Return the (X, Y) coordinate for the center point of the cell that contains the specified text.  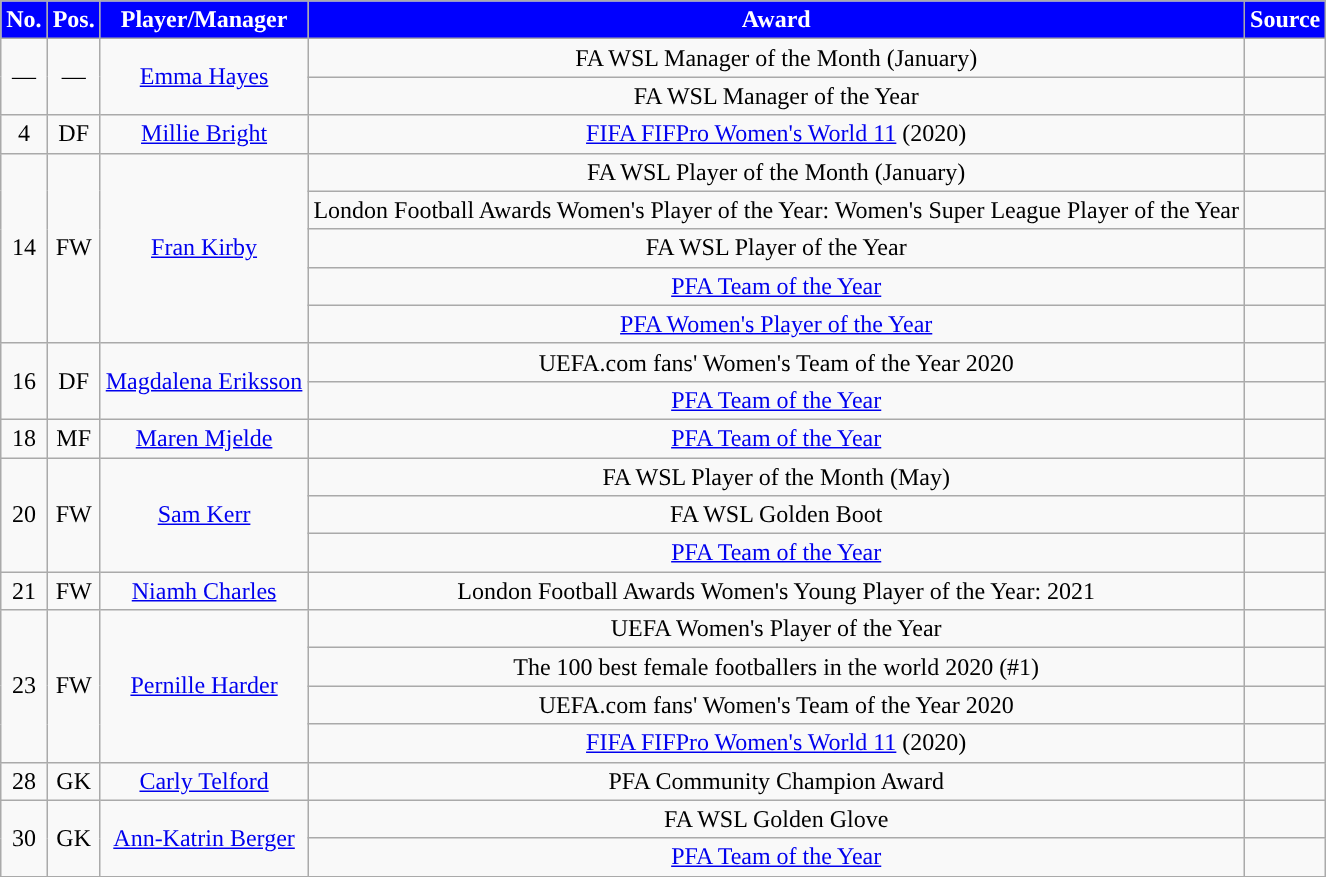
14 (24, 248)
FA WSL Manager of the Month (January) (776, 58)
30 (24, 838)
UEFA Women's Player of the Year (776, 629)
4 (24, 134)
Source (1286, 20)
The 100 best female footballers in the world 2020 (#1) (776, 667)
FA WSL Golden Glove (776, 819)
Magdalena Eriksson (204, 381)
FA WSL Player of the Month (January) (776, 172)
21 (24, 591)
Millie Bright (204, 134)
FA WSL Player of the Year (776, 248)
23 (24, 686)
16 (24, 381)
Emma Hayes (204, 77)
FA WSL Golden Boot (776, 515)
Carly Telford (204, 781)
London Football Awards Women's Young Player of the Year: 2021 (776, 591)
PFA Women's Player of the Year (776, 324)
London Football Awards Women's Player of the Year: Women's Super League Player of the Year (776, 210)
Award (776, 20)
PFA Community Champion Award (776, 781)
Pernille Harder (204, 686)
Niamh Charles (204, 591)
FA WSL Player of the Month (May) (776, 477)
Pos. (74, 20)
Maren Mjelde (204, 438)
18 (24, 438)
Ann-Katrin Berger (204, 838)
Player/Manager (204, 20)
No. (24, 20)
Fran Kirby (204, 248)
FA WSL Manager of the Year (776, 96)
Sam Kerr (204, 515)
20 (24, 515)
28 (24, 781)
MF (74, 438)
